Identify which cell holds the provided text, then report its [X, Y] central coordinate. 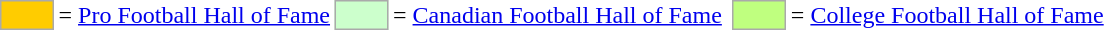
= Pro Football Hall of Fame [194, 15]
= Canadian Football Hall of Fame [558, 15]
